From the cell containing the given text, extract its center point as [X, Y] coordinate. 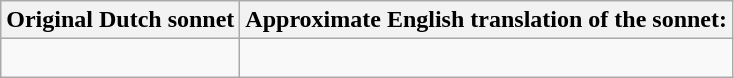
Approximate English translation of the sonnet: [486, 20]
Original Dutch sonnet [120, 20]
